Extract the [x, y] coordinate from the center of the cell holding the provided text.  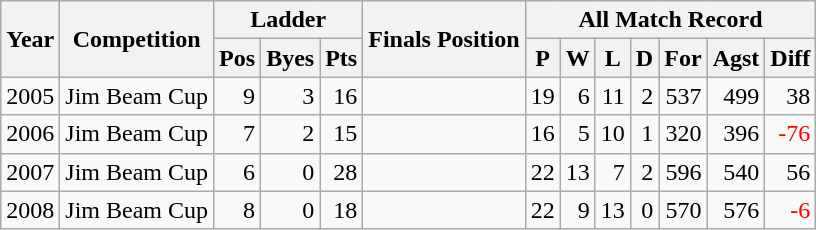
396 [736, 134]
W [578, 58]
570 [683, 210]
5 [578, 134]
19 [542, 96]
18 [342, 210]
Finals Position [444, 39]
596 [683, 172]
Year [30, 39]
L [612, 58]
P [542, 58]
Diff [790, 58]
320 [683, 134]
1 [644, 134]
11 [612, 96]
56 [790, 172]
Byes [290, 58]
38 [790, 96]
576 [736, 210]
-76 [790, 134]
Agst [736, 58]
2005 [30, 96]
D [644, 58]
3 [290, 96]
Pos [238, 58]
2006 [30, 134]
For [683, 58]
All Match Record [670, 20]
15 [342, 134]
2007 [30, 172]
537 [683, 96]
540 [736, 172]
2008 [30, 210]
499 [736, 96]
28 [342, 172]
Ladder [288, 20]
8 [238, 210]
10 [612, 134]
Competition [137, 39]
-6 [790, 210]
Pts [342, 58]
